Locate the cell with the specified text and output its [x, y] center coordinate. 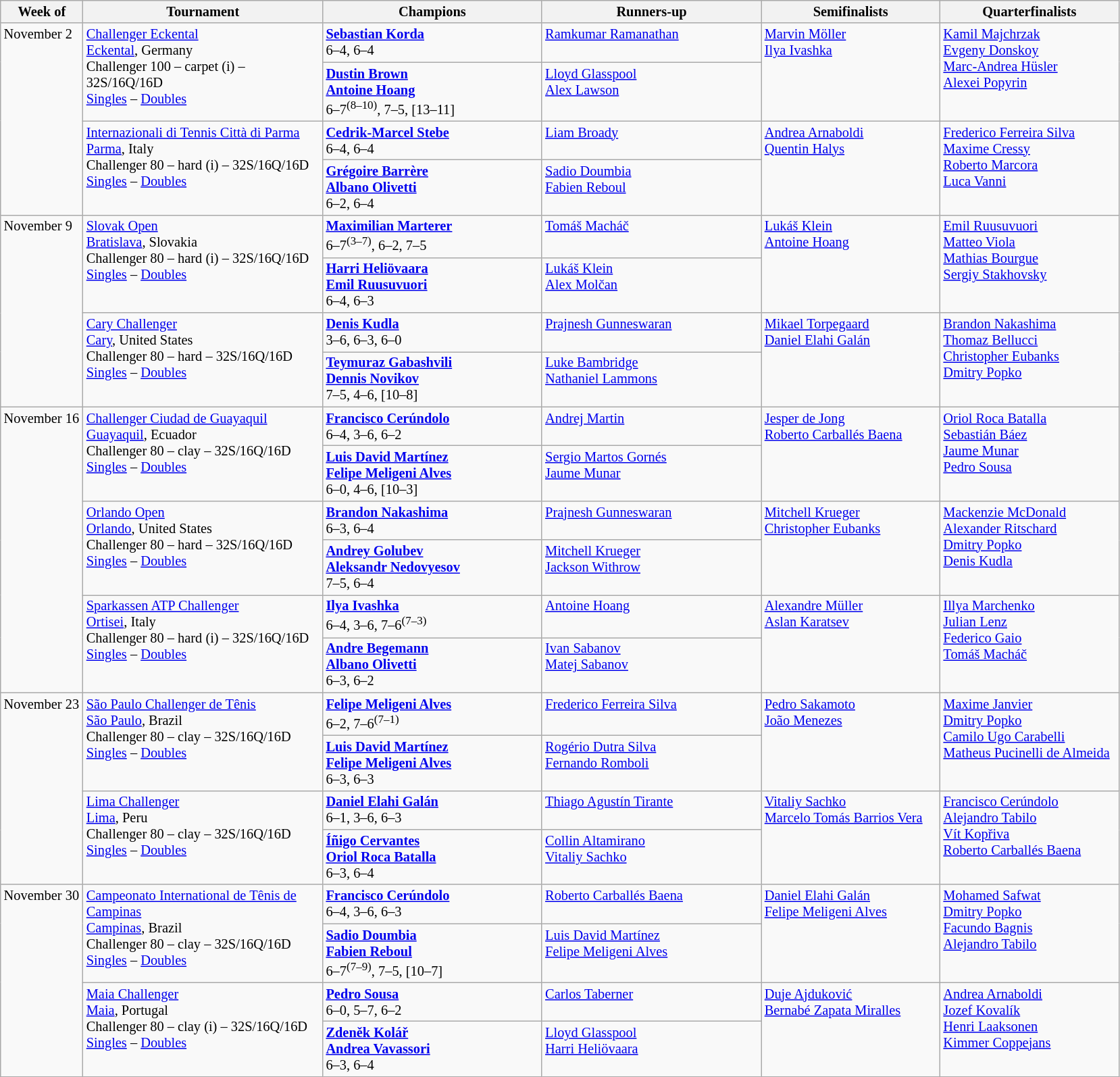
Maia ChallengerMaia, Portugal Challenger 80 – clay (i) – 32S/16Q/16DSingles – Doubles [203, 1030]
Campeonato International de Tênis de CampinasCampinas, Brazil Challenger 80 – clay – 32S/16Q/16DSingles – Doubles [203, 934]
Tomáš Macháč [651, 236]
Semifinalists [851, 11]
Andrej Martin [651, 426]
Kamil Majchrzak Evgeny Donskoy Marc-Andrea Hüsler Alexei Popyrin [1029, 72]
Lloyd Glasspool Alex Lawson [651, 92]
Daniel Elahi Galán Felipe Meligeni Alves [851, 934]
Andrea Arnaboldi Quentin Halys [851, 168]
Illya Marchenko Julian Lenz Federico Gaio Tomáš Macháč [1029, 643]
Maximilian Marterer6–7(3–7), 6–2, 7–5 [432, 236]
Grégoire Barrère Albano Olivetti6–2, 6–4 [432, 187]
Roberto Carballés Baena [651, 904]
Mitchell Krueger Christopher Eubanks [851, 547]
Teymuraz Gabashvili Dennis Novikov7–5, 4–6, [10–8] [432, 379]
Francisco Cerúndolo6–4, 3–6, 6–3 [432, 904]
Luis David Martínez Felipe Meligeni Alves [651, 953]
Ramkumar Ramanathan [651, 43]
Brandon Nakashima6–3, 6–4 [432, 520]
Harri Heliövaara Emil Ruusuvuori6–4, 6–3 [432, 285]
Pedro Sakamoto João Menezes [851, 742]
November 30 [42, 980]
Cary ChallengerCary, United States Challenger 80 – hard – 32S/16Q/16DSingles – Doubles [203, 359]
Maxime Janvier Dmitry Popko Camilo Ugo Carabelli Matheus Pucinelli de Almeida [1029, 742]
Emil Ruusuvuori Matteo Viola Mathias Bourgue Sergiy Stakhovsky [1029, 264]
Challenger EckentalEckental, Germany Challenger 100 – carpet (i) – 32S/16Q/16DSingles – Doubles [203, 72]
Rogério Dutra Silva Fernando Romboli [651, 763]
Sergio Martos Gornés Jaume Munar [651, 474]
Ivan Sabanov Matej Sabanov [651, 665]
Andrey Golubev Aleksandr Nedovyesov7–5, 6–4 [432, 568]
Sparkassen ATP ChallengerOrtisei, Italy Challenger 80 – hard (i) – 32S/16Q/16DSingles – Doubles [203, 643]
Pedro Sousa6–0, 5–7, 6–2 [432, 1002]
Felipe Meligeni Alves6–2, 7–6(7–1) [432, 713]
Dustin Brown Antoine Hoang6–7(8–10), 7–5, [13–11] [432, 92]
Quarterfinalists [1029, 11]
November 9 [42, 311]
Luis David Martínez Felipe Meligeni Alves6–0, 4–6, [10–3] [432, 474]
Tournament [203, 11]
Mohamed Safwat Dmitry Popko Facundo Bagnis Alejandro Tabilo [1029, 934]
Duje Ajduković Bernabé Zapata Miralles [851, 1030]
Alexandre Müller Aslan Karatsev [851, 643]
Andre Begemann Albano Olivetti6–3, 6–2 [432, 665]
Vitaliy Sachko Marcelo Tomás Barrios Vera [851, 838]
November 2 [42, 119]
Mikael Torpegaard Daniel Elahi Galán [851, 359]
Íñigo Cervantes Oriol Roca Batalla6–3, 6–4 [432, 857]
Lukáš Klein Alex Molčan [651, 285]
Frederico Ferreira Silva [651, 713]
Thiago Agustín Tirante [651, 810]
Runners-up [651, 11]
Luis David Martínez Felipe Meligeni Alves6–3, 6–3 [432, 763]
Antoine Hoang [651, 616]
Frederico Ferreira Silva Maxime Cressy Roberto Marcora Luca Vanni [1029, 168]
Sebastian Korda6–4, 6–4 [432, 43]
Champions [432, 11]
Slovak OpenBratislava, Slovakia Challenger 80 – hard (i) – 32S/16Q/16DSingles – Doubles [203, 264]
Lima ChallengerLima, Peru Challenger 80 – clay – 32S/16Q/16DSingles – Doubles [203, 838]
Brandon Nakashima Thomaz Bellucci Christopher Eubanks Dmitry Popko [1029, 359]
Sadio Doumbia Fabien Reboul [651, 187]
Lloyd Glasspool Harri Heliövaara [651, 1049]
Week of [42, 11]
Oriol Roca Batalla Sebastián Báez Jaume Munar Pedro Sousa [1029, 454]
Orlando OpenOrlando, United States Challenger 80 – hard – 32S/16Q/16DSingles – Doubles [203, 547]
Challenger Ciudad de GuayaquilGuayaquil, Ecuador Challenger 80 – clay – 32S/16Q/16DSingles – Doubles [203, 454]
Mitchell Krueger Jackson Withrow [651, 568]
Sadio Doumbia Fabien Reboul6–7(7–9), 7–5, [10–7] [432, 953]
Denis Kudla3–6, 6–3, 6–0 [432, 332]
Internazionali di Tennis Città di ParmaParma, Italy Challenger 80 – hard (i) – 32S/16Q/16DSingles – Doubles [203, 168]
Collin Altamirano Vitaliy Sachko [651, 857]
Cedrik-Marcel Stebe6–4, 6–4 [432, 141]
November 23 [42, 788]
São Paulo Challenger de TênisSão Paulo, Brazil Challenger 80 – clay – 32S/16Q/16DSingles – Doubles [203, 742]
Marvin Möller Ilya Ivashka [851, 72]
Jesper de Jong Roberto Carballés Baena [851, 454]
Luke Bambridge Nathaniel Lammons [651, 379]
Ilya Ivashka6–4, 3–6, 7–6(7–3) [432, 616]
Lukáš Klein Antoine Hoang [851, 264]
Liam Broady [651, 141]
Daniel Elahi Galán6–1, 3–6, 6–3 [432, 810]
Zdeněk Kolář Andrea Vavassori6–3, 6–4 [432, 1049]
Andrea Arnaboldi Jozef Kovalík Henri Laaksonen Kimmer Coppejans [1029, 1030]
Carlos Taberner [651, 1002]
Francisco Cerúndolo Alejandro Tabilo Vít Kopřiva Roberto Carballés Baena [1029, 838]
Francisco Cerúndolo6–4, 3–6, 6–2 [432, 426]
Mackenzie McDonald Alexander Ritschard Dmitry Popko Denis Kudla [1029, 547]
November 16 [42, 550]
